Capture the cell that displays the provided text and extract its (X, Y) central coordinate. 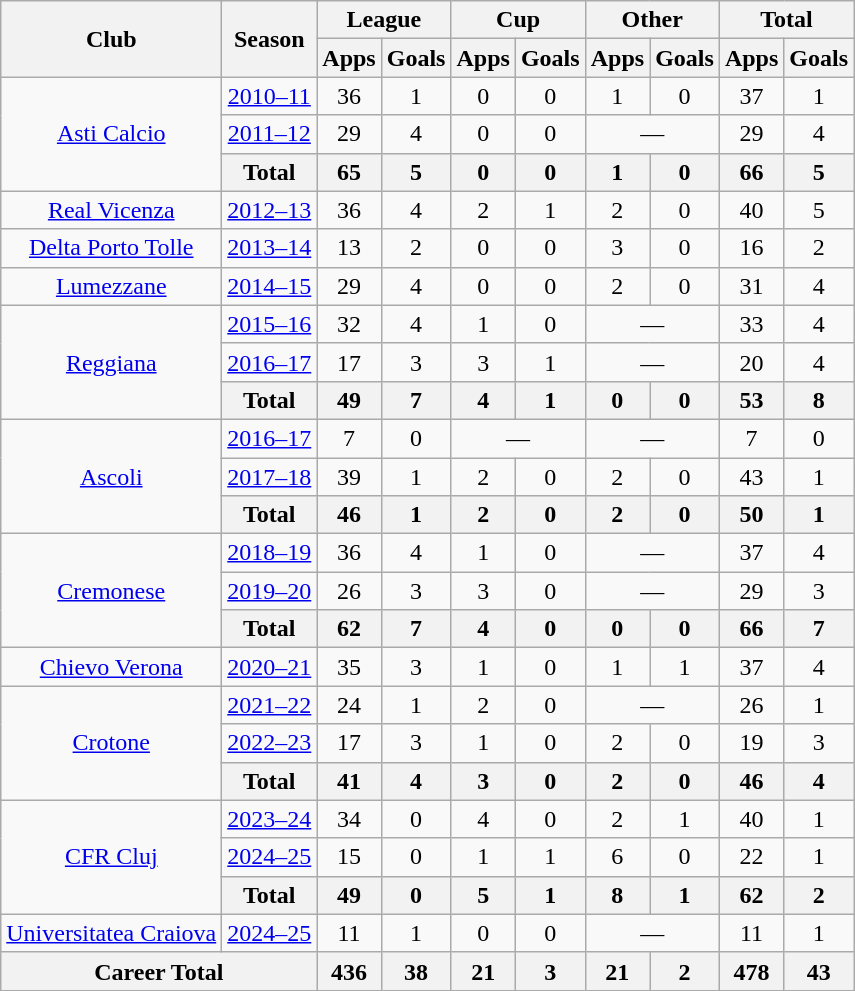
34 (349, 819)
Reggiana (112, 362)
2018–19 (270, 553)
Crotone (112, 743)
53 (751, 400)
13 (349, 248)
20 (751, 362)
24 (349, 705)
2014–15 (270, 286)
2012–13 (270, 210)
33 (751, 324)
35 (349, 667)
Lumezzane (112, 286)
6 (617, 857)
31 (751, 286)
2019–20 (270, 591)
2017–18 (270, 477)
2023–24 (270, 819)
478 (751, 971)
2022–23 (270, 743)
CFR Cluj (112, 857)
Delta Porto Tolle (112, 248)
Other (652, 20)
65 (349, 172)
Ascoli (112, 476)
2020–21 (270, 667)
2010–11 (270, 96)
2013–14 (270, 248)
16 (751, 248)
39 (349, 477)
38 (416, 971)
Chievo Verona (112, 667)
22 (751, 857)
19 (751, 743)
50 (751, 515)
League (384, 20)
Universitatea Craiova (112, 933)
Cremonese (112, 591)
Cup (518, 20)
32 (349, 324)
Asti Calcio (112, 134)
Career Total (159, 971)
2015–16 (270, 324)
Real Vicenza (112, 210)
436 (349, 971)
2011–12 (270, 134)
41 (349, 781)
2021–22 (270, 705)
Season (270, 39)
Club (112, 39)
15 (349, 857)
